For the text-containing cell, return its midpoint in (X, Y) coordinate format. 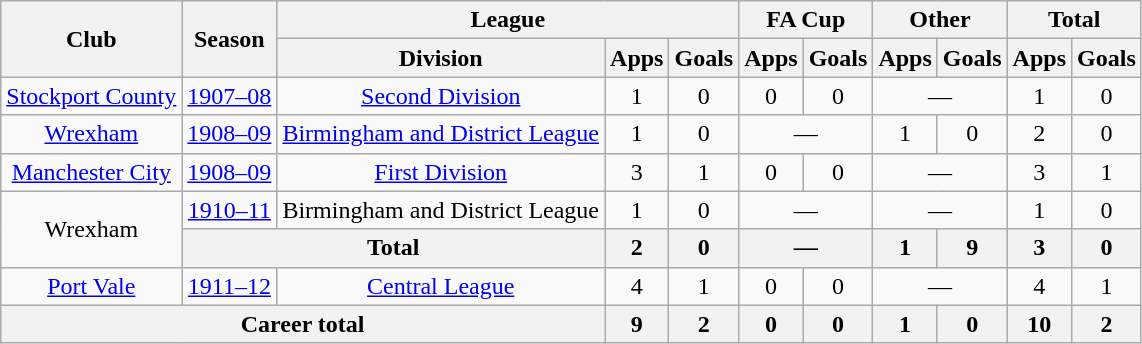
Season (230, 39)
Division (441, 58)
First Division (441, 172)
Club (92, 39)
1910–11 (230, 210)
Manchester City (92, 172)
1907–08 (230, 96)
Central League (441, 286)
1911–12 (230, 286)
Port Vale (92, 286)
League (508, 20)
Other (940, 20)
10 (1039, 324)
Career total (303, 324)
FA Cup (806, 20)
Stockport County (92, 96)
Second Division (441, 96)
